Locate the cell with the specified text and output its [X, Y] center coordinate. 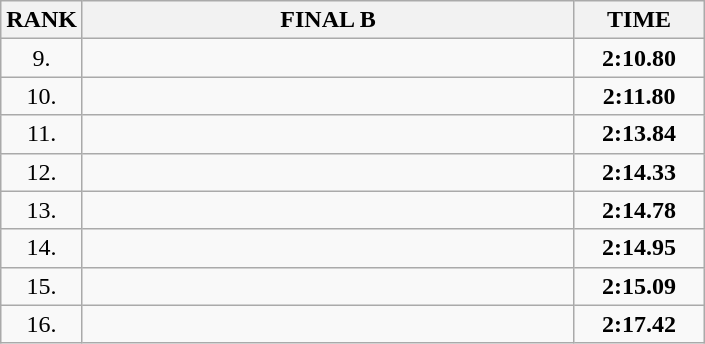
2:11.80 [640, 96]
11. [42, 134]
15. [42, 286]
12. [42, 172]
RANK [42, 20]
10. [42, 96]
13. [42, 210]
9. [42, 58]
2:14.78 [640, 210]
2:10.80 [640, 58]
14. [42, 248]
TIME [640, 20]
2:17.42 [640, 324]
2:14.33 [640, 172]
2:13.84 [640, 134]
FINAL B [328, 20]
2:15.09 [640, 286]
2:14.95 [640, 248]
16. [42, 324]
